Return [X, Y] of the center of cell containing provided text 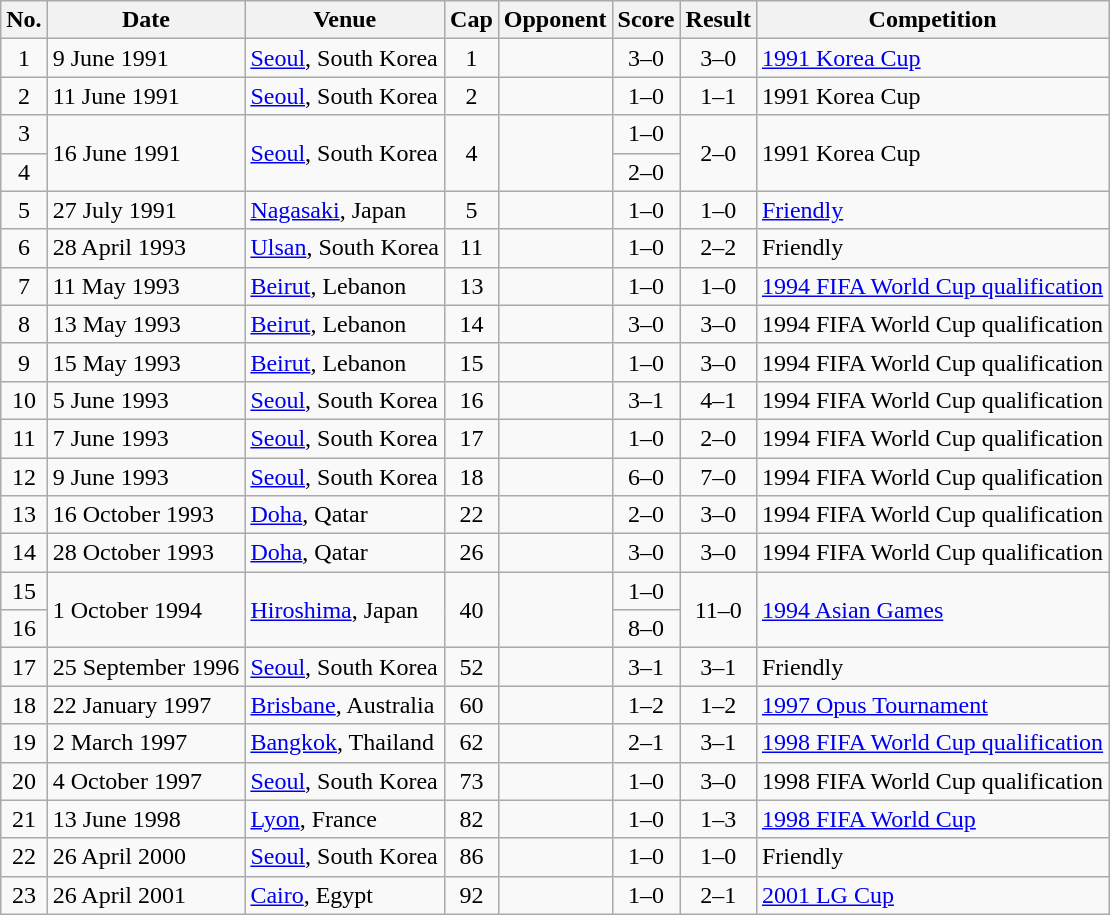
1–1 [718, 96]
26 [472, 553]
1 October 1994 [146, 610]
Cap [472, 20]
Nagasaki, Japan [345, 210]
4 October 1997 [146, 781]
2 March 1997 [146, 743]
26 April 2000 [146, 857]
60 [472, 705]
11 June 1991 [146, 96]
13 June 1998 [146, 819]
6 [24, 248]
1–3 [718, 819]
Venue [345, 20]
1997 Opus Tournament [932, 705]
20 [24, 781]
52 [472, 667]
Lyon, France [345, 819]
16 October 1993 [146, 515]
26 April 2001 [146, 895]
19 [24, 743]
5 June 1993 [146, 400]
Result [718, 20]
8 [24, 324]
73 [472, 781]
15 May 1993 [146, 362]
9 June 1991 [146, 58]
7 June 1993 [146, 438]
28 April 1993 [146, 248]
Cairo, Egypt [345, 895]
8–0 [646, 629]
40 [472, 610]
27 July 1991 [146, 210]
1994 Asian Games [932, 610]
Bangkok, Thailand [345, 743]
3 [24, 134]
11 May 1993 [146, 286]
2–2 [718, 248]
2001 LG Cup [932, 895]
28 October 1993 [146, 553]
Opponent [555, 20]
Date [146, 20]
Brisbane, Australia [345, 705]
21 [24, 819]
62 [472, 743]
Competition [932, 20]
7 [24, 286]
92 [472, 895]
86 [472, 857]
23 [24, 895]
16 June 1991 [146, 153]
Ulsan, South Korea [345, 248]
13 May 1993 [146, 324]
9 June 1993 [146, 477]
Score [646, 20]
25 September 1996 [146, 667]
Hiroshima, Japan [345, 610]
No. [24, 20]
4–1 [718, 400]
12 [24, 477]
11–0 [718, 610]
6–0 [646, 477]
82 [472, 819]
1998 FIFA World Cup [932, 819]
9 [24, 362]
22 January 1997 [146, 705]
10 [24, 400]
7–0 [718, 477]
